For the text-containing cell, return its midpoint in [X, Y] coordinate format. 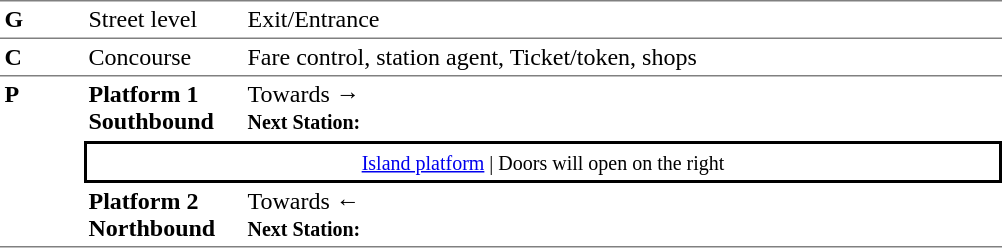
Island platform | Doors will open on the right [543, 162]
Platform 2Northbound [164, 215]
G [42, 20]
Platform 1Southbound [164, 108]
Concourse [164, 58]
Exit/Entrance [622, 20]
C [42, 58]
P [42, 162]
Towards ← Next Station: [622, 215]
Street level [164, 20]
Fare control, station agent, Ticket/token, shops [622, 58]
Towards → Next Station: [622, 108]
